Search for the cell housing the specified text and yield its (x, y) center coordinate. 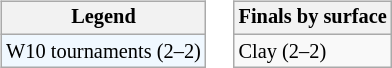
Finals by surface (313, 18)
W10 tournaments (2–2) (103, 51)
Clay (2–2) (313, 51)
Legend (103, 18)
